For the text-containing cell, return its midpoint in [X, Y] coordinate format. 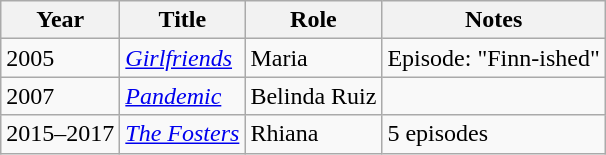
2015–2017 [60, 134]
2005 [60, 58]
Title [182, 20]
5 episodes [494, 134]
Notes [494, 20]
Role [314, 20]
The Fosters [182, 134]
Episode: "Finn-ished" [494, 58]
Belinda Ruiz [314, 96]
Rhiana [314, 134]
Girlfriends [182, 58]
Year [60, 20]
2007 [60, 96]
Maria [314, 58]
Pandemic [182, 96]
